Capture the cell that displays the provided text and extract its (X, Y) central coordinate. 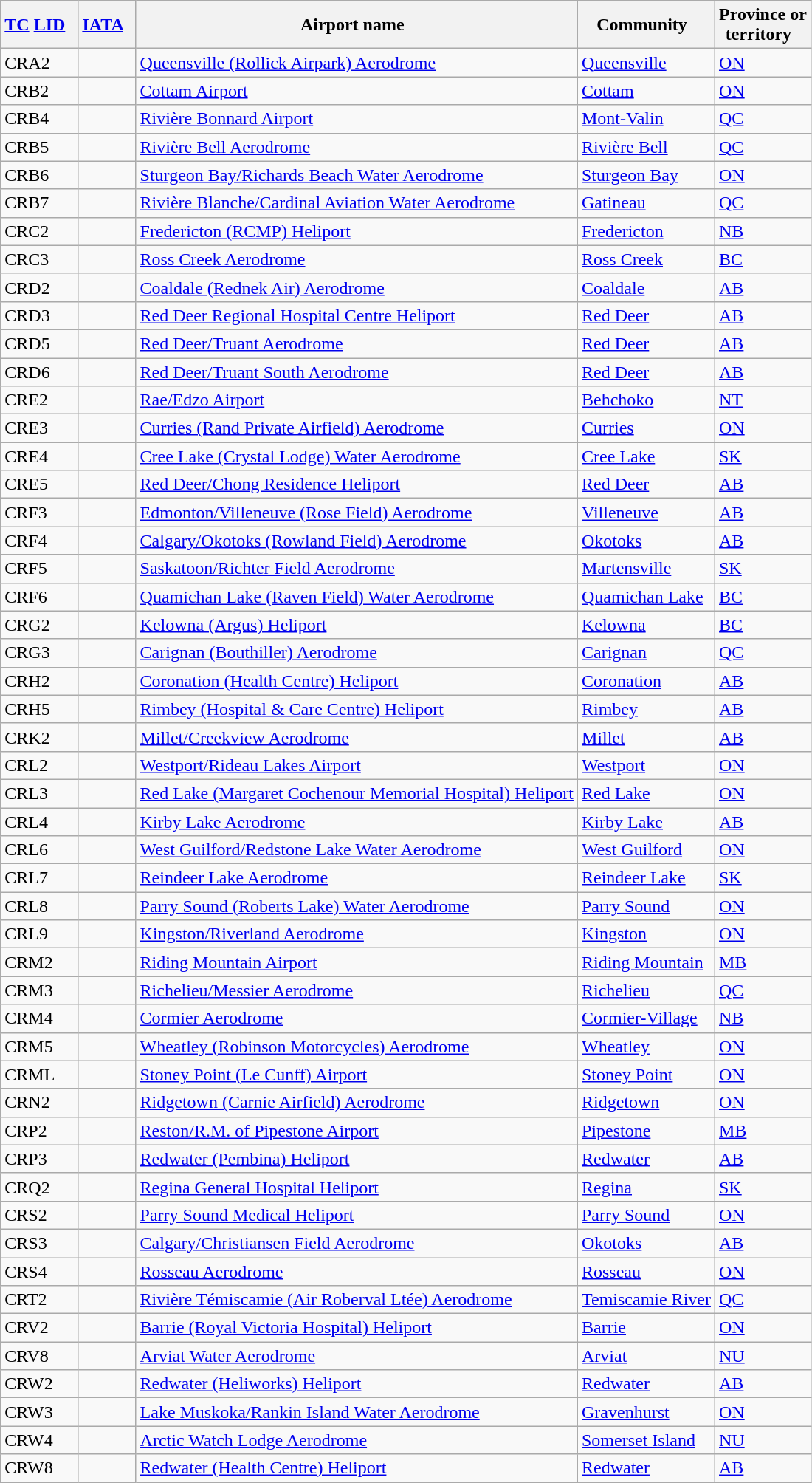
West Guilford (646, 850)
Carignan (Bouthiller) Aerodrome (357, 653)
CRW3 (40, 1412)
Wheatley (646, 1047)
Barrie (Royal Victoria Hospital) Heliport (357, 1328)
Richelieu/Messier Aerodrome (357, 990)
Somerset Island (646, 1440)
Queensville (646, 63)
CRV8 (40, 1356)
Red Lake (646, 793)
CRF5 (40, 569)
Province orterritory (763, 25)
Reindeer Lake Aerodrome (357, 878)
CRL6 (40, 850)
Arctic Watch Lodge Aerodrome (357, 1440)
Rosseau (646, 1271)
Red Deer/Truant Aerodrome (357, 343)
Queensville (Rollick Airpark) Aerodrome (357, 63)
CRP3 (40, 1159)
CRB4 (40, 119)
CRL3 (40, 793)
CRL9 (40, 934)
Rivière Témiscamie (Air Roberval Ltée) Aerodrome (357, 1300)
CRD3 (40, 315)
CRP2 (40, 1131)
West Guilford/Redstone Lake Water Aerodrome (357, 850)
Fredericton (RCMP) Heliport (357, 231)
CRA2 (40, 63)
CRF3 (40, 513)
CRM3 (40, 990)
Fredericton (646, 231)
Rae/Edzo Airport (357, 400)
Cormier Aerodrome (357, 1018)
Reindeer Lake (646, 878)
CRG2 (40, 625)
Rivière Bell Aerodrome (357, 147)
Riding Mountain Airport (357, 962)
Curries (Rand Private Airfield) Aerodrome (357, 428)
Red Deer Regional Hospital Centre Heliport (357, 315)
Red Deer/Chong Residence Heliport (357, 484)
CRB2 (40, 91)
Cormier-Village (646, 1018)
CRS2 (40, 1215)
IATA (107, 25)
Coronation (646, 681)
CRQ2 (40, 1187)
Temiscamie River (646, 1300)
Cottam (646, 91)
CRML (40, 1075)
Cree Lake (Crystal Lodge) Water Aerodrome (357, 456)
Redwater (Pembina) Heliport (357, 1159)
Sturgeon Bay/Richards Beach Water Aerodrome (357, 175)
Rivière Blanche/Cardinal Aviation Water Aerodrome (357, 203)
Red Lake (Margaret Cochenour Memorial Hospital) Heliport (357, 793)
Kingston/Riverland Aerodrome (357, 934)
Community (646, 25)
CRD2 (40, 287)
Ross Creek Aerodrome (357, 259)
Martensville (646, 569)
CRE2 (40, 400)
CRW2 (40, 1384)
Edmonton/Villeneuve (Rose Field) Aerodrome (357, 513)
Wheatley (Robinson Motorcycles) Aerodrome (357, 1047)
Curries (646, 428)
Reston/R.M. of Pipestone Airport (357, 1131)
Behchoko (646, 400)
Calgary/Christiansen Field Aerodrome (357, 1243)
CRB7 (40, 203)
CRE5 (40, 484)
CRS3 (40, 1243)
Regina General Hospital Heliport (357, 1187)
Riding Mountain (646, 962)
CRC3 (40, 259)
CRK2 (40, 737)
CRD6 (40, 371)
Coaldale (Rednek Air) Aerodrome (357, 287)
Calgary/Okotoks (Rowland Field) Aerodrome (357, 541)
CRN2 (40, 1103)
CRL8 (40, 906)
Quamichan Lake (Raven Field) Water Aerodrome (357, 597)
CRG3 (40, 653)
CRW8 (40, 1468)
CRL4 (40, 822)
CRF4 (40, 541)
Kelowna (646, 625)
Barrie (646, 1328)
Richelieu (646, 990)
Ridgetown (646, 1103)
Redwater (Health Centre) Heliport (357, 1468)
Carignan (646, 653)
TC LID (40, 25)
Westport/Rideau Lakes Airport (357, 765)
Arviat Water Aerodrome (357, 1356)
CRB5 (40, 147)
CRT2 (40, 1300)
Gravenhurst (646, 1412)
Rivière Bonnard Airport (357, 119)
Ross Creek (646, 259)
Regina (646, 1187)
CRM5 (40, 1047)
Saskatoon/Richter Field Aerodrome (357, 569)
Ridgetown (Carnie Airfield) Aerodrome (357, 1103)
Coronation (Health Centre) Heliport (357, 681)
NT (763, 400)
Rimbey (646, 709)
CRV2 (40, 1328)
CRH5 (40, 709)
Airport name (357, 25)
Westport (646, 765)
Kirby Lake (646, 822)
CRB6 (40, 175)
Lake Muskoka/Rankin Island Water Aerodrome (357, 1412)
CRM4 (40, 1018)
Stoney Point (646, 1075)
Villeneuve (646, 513)
CRL7 (40, 878)
Kingston (646, 934)
Cottam Airport (357, 91)
Quamichan Lake (646, 597)
Parry Sound (Roberts Lake) Water Aerodrome (357, 906)
CRC2 (40, 231)
Sturgeon Bay (646, 175)
Rosseau Aerodrome (357, 1271)
Millet/Creekview Aerodrome (357, 737)
CRE3 (40, 428)
Rimbey (Hospital & Care Centre) Heliport (357, 709)
CRF6 (40, 597)
Stoney Point (Le Cunff) Airport (357, 1075)
CRH2 (40, 681)
Cree Lake (646, 456)
Coaldale (646, 287)
Kelowna (Argus) Heliport (357, 625)
Pipestone (646, 1131)
Mont-Valin (646, 119)
Rivière Bell (646, 147)
CRE4 (40, 456)
CRL2 (40, 765)
Kirby Lake Aerodrome (357, 822)
CRM2 (40, 962)
CRS4 (40, 1271)
Gatineau (646, 203)
Millet (646, 737)
CRW4 (40, 1440)
CRD5 (40, 343)
Parry Sound Medical Heliport (357, 1215)
Red Deer/Truant South Aerodrome (357, 371)
Arviat (646, 1356)
Redwater (Heliworks) Heliport (357, 1384)
